Determine the [x, y] coordinate at the center of the cell enclosing the given text.  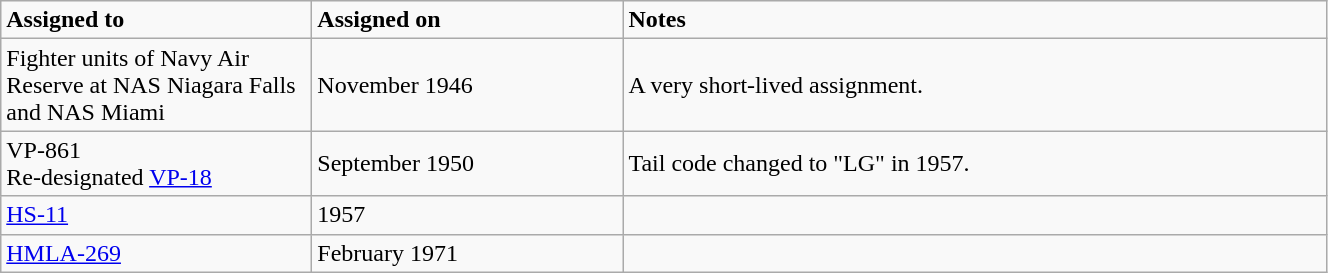
September 1950 [468, 164]
1957 [468, 215]
HMLA-269 [156, 253]
Assigned to [156, 20]
Notes [975, 20]
HS-11 [156, 215]
VP-861Re-designated VP-18 [156, 164]
November 1946 [468, 85]
February 1971 [468, 253]
A very short-lived assignment. [975, 85]
Assigned on [468, 20]
Tail code changed to "LG" in 1957. [975, 164]
Fighter units of Navy Air Reserve at NAS Niagara Falls and NAS Miami [156, 85]
